Search for the cell housing the specified text and yield its [X, Y] center coordinate. 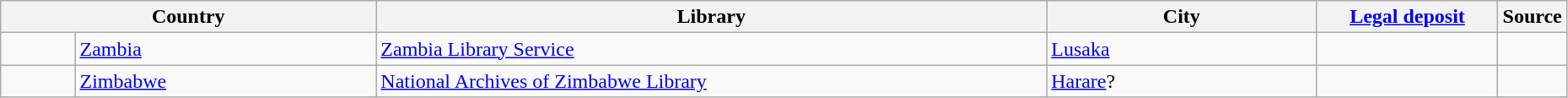
Zambia Library Service [712, 49]
Zambia [226, 49]
National Archives of Zimbabwe Library [712, 81]
City [1182, 17]
Legal deposit [1407, 17]
Harare? [1182, 81]
Lusaka [1182, 49]
Library [712, 17]
Source [1532, 17]
Country [189, 17]
Zimbabwe [226, 81]
